Determine the [x, y] coordinate at the center of the cell enclosing the given text.  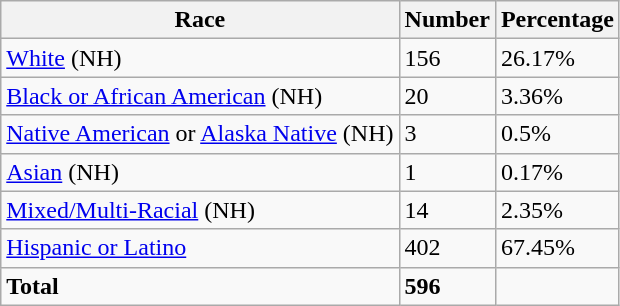
20 [447, 96]
Total [200, 286]
1 [447, 172]
Black or African American (NH) [200, 96]
67.45% [557, 248]
26.17% [557, 58]
3.36% [557, 96]
Asian (NH) [200, 172]
Native American or Alaska Native (NH) [200, 134]
3 [447, 134]
Hispanic or Latino [200, 248]
White (NH) [200, 58]
0.5% [557, 134]
Race [200, 20]
596 [447, 286]
402 [447, 248]
14 [447, 210]
0.17% [557, 172]
156 [447, 58]
Percentage [557, 20]
Number [447, 20]
2.35% [557, 210]
Mixed/Multi-Racial (NH) [200, 210]
